Provide the [x, y] coordinate of the cell's center where the given text is located.  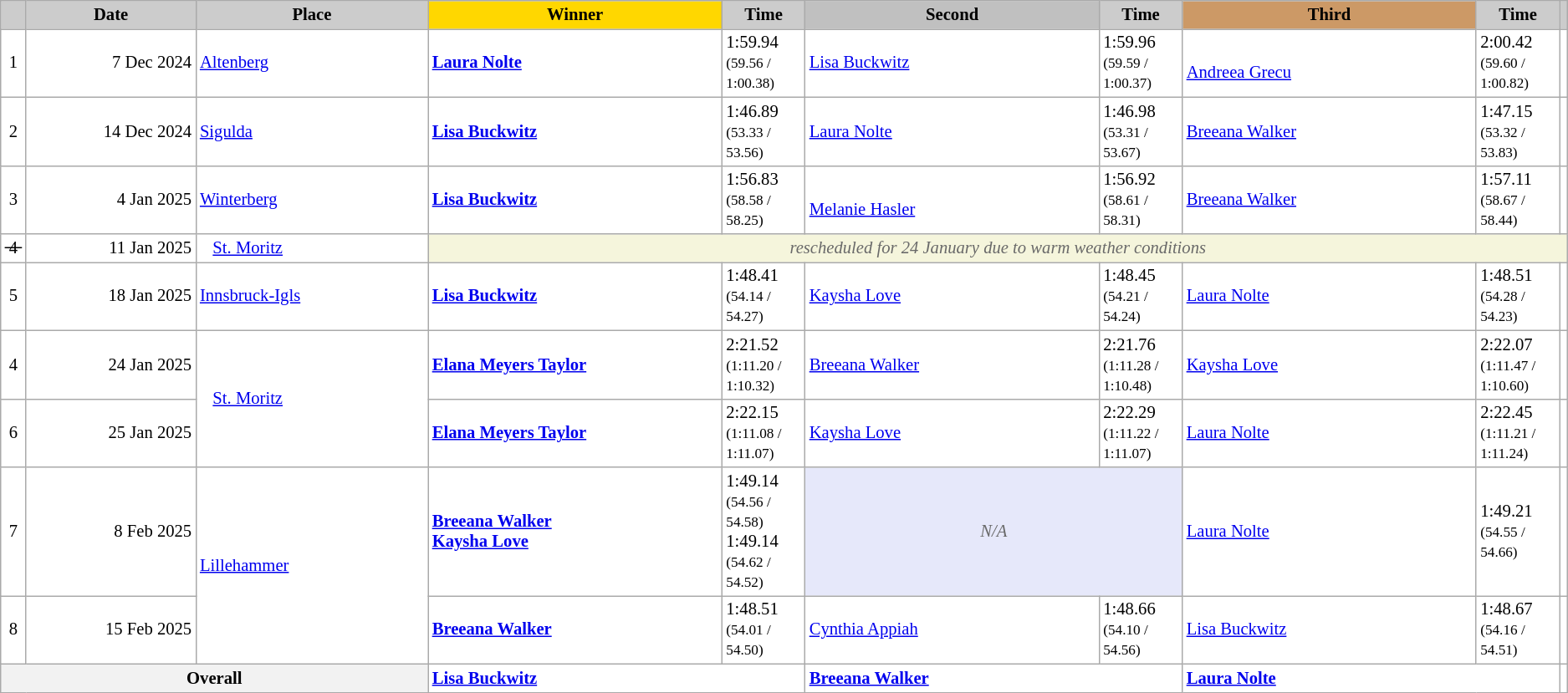
Place [312, 14]
Lillehammer [312, 565]
1:47.15(53.32 / 53.83) [1518, 131]
1:48.51(54.01 / 54.50) [763, 629]
Altenberg [312, 63]
1:46.98(53.31 / 53.67) [1141, 131]
1:57.11(58.67 / 58.44) [1518, 200]
Melanie Hasler [953, 200]
2:00.42(59.60 / 1:00.82) [1518, 63]
Winner [575, 14]
8 [13, 629]
1:48.41(54.14 / 54.27) [763, 296]
2:22.45(1:11.21 / 1:11.24) [1518, 433]
2:21.76(1:11.28 / 1:10.48) [1141, 364]
Date [110, 14]
1:48.67(54.16 / 54.51) [1518, 629]
15 Feb 2025 [110, 629]
2:22.07(1:11.47 / 1:10.60) [1518, 364]
25 Jan 2025 [110, 433]
Winterberg [312, 200]
4 Jan 2025 [110, 200]
Andreea Grecu [1330, 63]
Third [1330, 14]
1:56.83(58.58 / 58.25) [763, 200]
1:46.89(53.33 / 53.56) [763, 131]
2:22.29(1:11.22 / 1:11.07) [1141, 433]
2 [13, 131]
1:48.45(54.21 / 54.24) [1141, 296]
N/A [993, 531]
24 Jan 2025 [110, 364]
1:48.66(54.10 / 54.56) [1141, 629]
7 Dec 2024 [110, 63]
rescheduled for 24 January due to warm weather conditions [999, 248]
18 Jan 2025 [110, 296]
1:59.94(59.56 / 1:00.38) [763, 63]
Breeana Walker Kaysha Love [575, 531]
8 Feb 2025 [110, 531]
5 [13, 296]
3 [13, 200]
7 [13, 531]
Second [953, 14]
2:21.52(1:11.20 / 1:10.32) [763, 364]
2:22.15(1:11.08 / 1:11.07) [763, 433]
Overall [214, 678]
1:56.92(58.61 / 58.31) [1141, 200]
1:49.14(54.56 / 54.58)1:49.14(54.62 / 54.52) [763, 531]
6 [13, 433]
Innsbruck-Igls [312, 296]
Cynthia Appiah [953, 629]
1 [13, 63]
Sigulda [312, 131]
11 Jan 2025 [110, 248]
1:59.96(59.59 / 1:00.37) [1141, 63]
14 Dec 2024 [110, 131]
1:48.51(54.28 / 54.23) [1518, 296]
1:49.21(54.55 / 54.66) [1518, 531]
